Extract the [x, y] coordinate from the center of the cell holding the provided text.  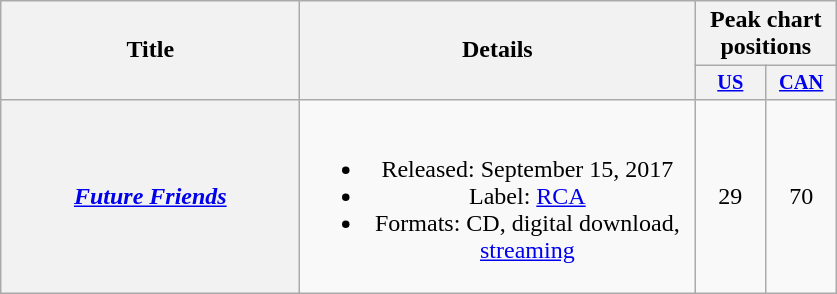
Released: September 15, 2017Label: RCAFormats: CD, digital download, streaming [498, 196]
Future Friends [150, 196]
CAN [802, 83]
Peak chart positions [766, 34]
Details [498, 50]
Title [150, 50]
US [730, 83]
70 [802, 196]
29 [730, 196]
